Determine the (x, y) coordinate at the center of the cell enclosing the given text.  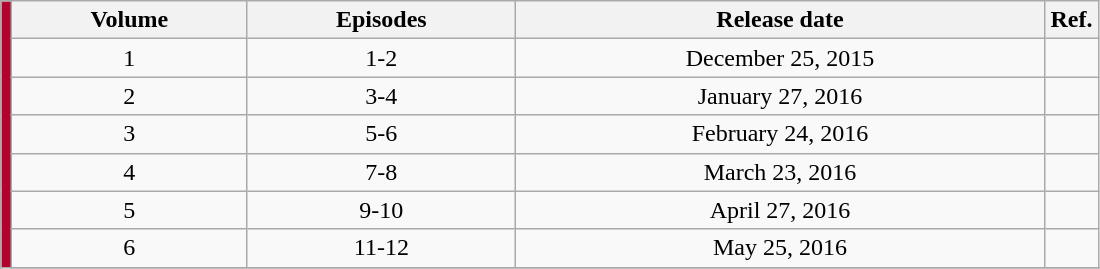
2 (130, 96)
May 25, 2016 (780, 248)
Ref. (1072, 20)
3 (130, 134)
Volume (130, 20)
January 27, 2016 (780, 96)
9-10 (382, 210)
April 27, 2016 (780, 210)
4 (130, 172)
7-8 (382, 172)
March 23, 2016 (780, 172)
5-6 (382, 134)
Release date (780, 20)
3-4 (382, 96)
1-2 (382, 58)
5 (130, 210)
Episodes (382, 20)
6 (130, 248)
11-12 (382, 248)
February 24, 2016 (780, 134)
December 25, 2015 (780, 58)
1 (130, 58)
